For the text-containing cell, return its midpoint in [x, y] coordinate format. 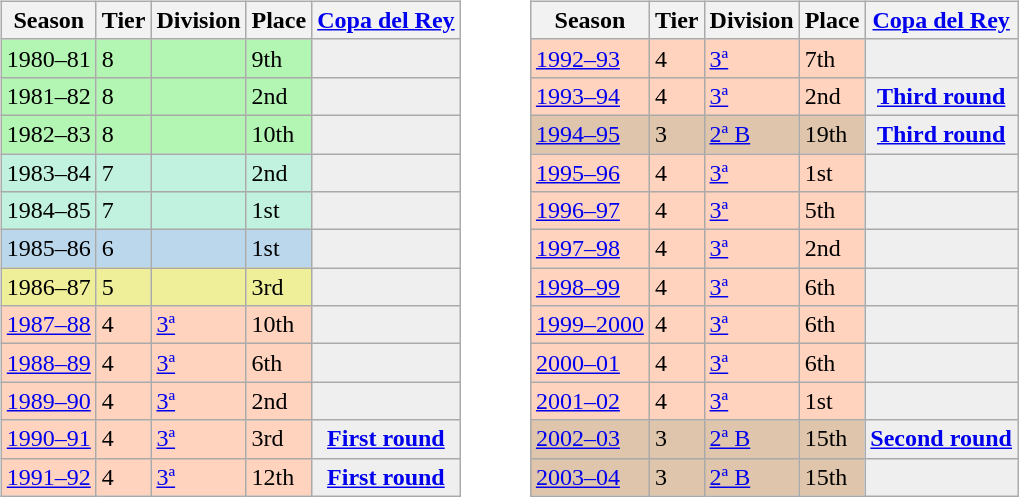
2002–03 [590, 439]
1985–86 [48, 249]
6 [124, 249]
1998–99 [590, 287]
1994–95 [590, 134]
1984–85 [48, 211]
19th [832, 134]
12th [279, 477]
1992–93 [590, 58]
1989–90 [48, 401]
1988–89 [48, 363]
1983–84 [48, 173]
2001–02 [590, 401]
7th [832, 58]
1993–94 [590, 96]
1997–98 [590, 249]
1990–91 [48, 439]
1995–96 [590, 173]
1996–97 [590, 211]
Second round [942, 439]
1991–92 [48, 477]
5 [124, 287]
2003–04 [590, 477]
1987–88 [48, 325]
2000–01 [590, 363]
5th [832, 211]
1999–2000 [590, 325]
9th [279, 58]
1981–82 [48, 96]
1980–81 [48, 58]
1986–87 [48, 287]
1982–83 [48, 134]
